Extract the [X, Y] coordinate from the center of the cell holding the provided text.  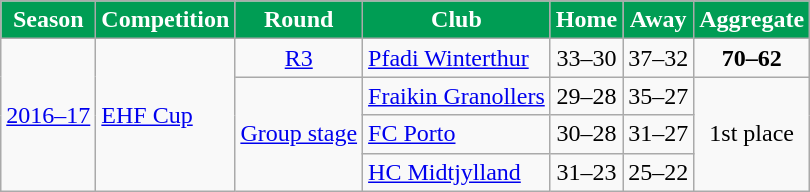
Aggregate [752, 20]
Club [457, 20]
HC Midtjylland [457, 172]
Pfadi Winterthur [457, 58]
Home [586, 20]
29–28 [586, 96]
Round [299, 20]
Fraikin Granollers [457, 96]
FC Porto [457, 134]
25–22 [658, 172]
31–27 [658, 134]
37–32 [658, 58]
R3 [299, 58]
Season [48, 20]
31–23 [586, 172]
1st place [752, 134]
EHF Cup [166, 115]
33–30 [586, 58]
70–62 [752, 58]
Competition [166, 20]
2016–17 [48, 115]
30–28 [586, 134]
Away [658, 20]
Group stage [299, 134]
35–27 [658, 96]
